Return [x, y] of the center of cell containing provided text 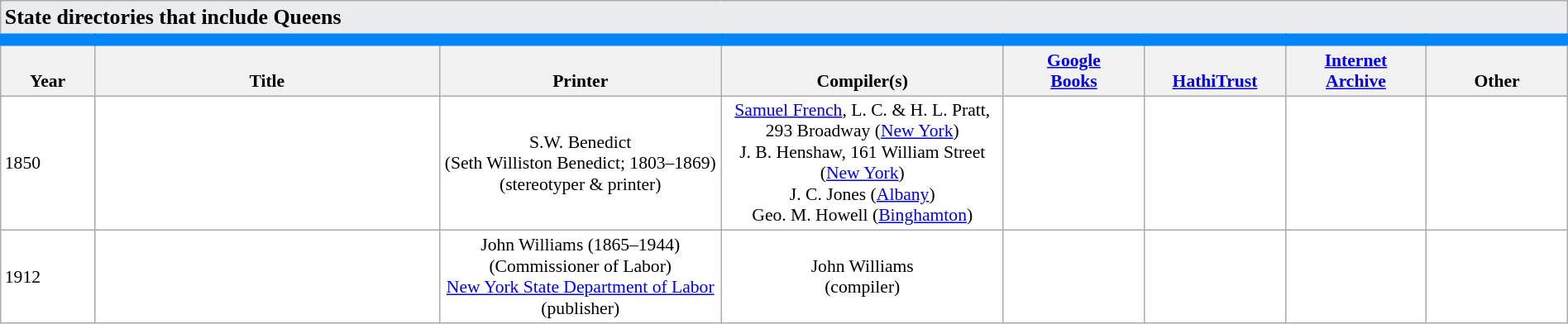
HathiTrust [1215, 68]
State directories that include Queens [784, 20]
1912 [48, 277]
Compiler(s) [862, 68]
John Williams(compiler) [862, 277]
Printer [581, 68]
John Williams (1865–1944)(Commissioner of Labor)New York State Department of Labor(publisher) [581, 277]
Year [48, 68]
Other [1497, 68]
GoogleBooks [1073, 68]
1850 [48, 164]
S.W. Benedict(Seth Williston Benedict; 1803–1869)(stereotyper & printer) [581, 164]
InternetArchive [1355, 68]
Title [266, 68]
